Search for the cell housing the specified text and yield its (x, y) center coordinate. 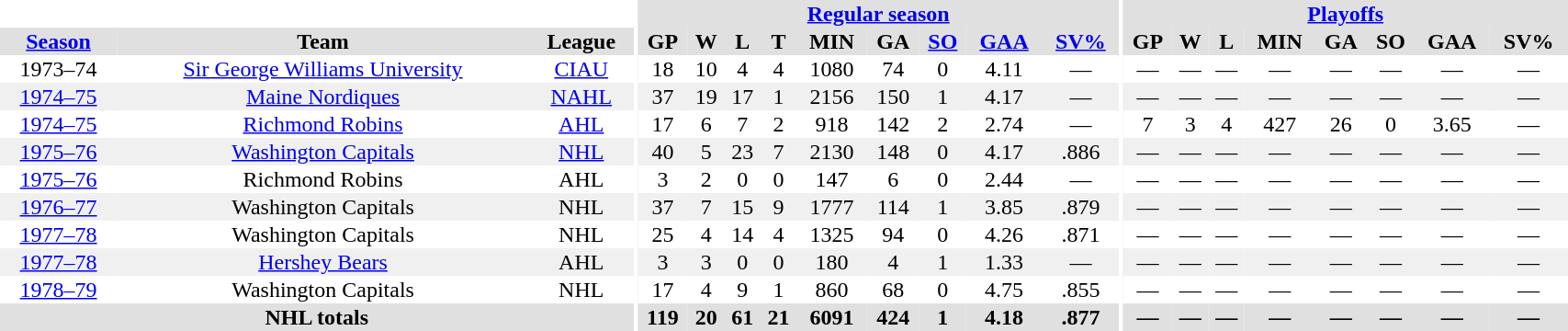
1325 (831, 234)
147 (831, 179)
68 (893, 290)
CIAU (581, 69)
918 (831, 124)
.855 (1080, 290)
2130 (831, 152)
Hershey Bears (323, 262)
Team (323, 41)
1973–74 (59, 69)
20 (705, 317)
3.65 (1452, 124)
Playoffs (1345, 14)
860 (831, 290)
427 (1280, 124)
21 (779, 317)
4.18 (1004, 317)
1976–77 (59, 207)
4.11 (1004, 69)
10 (705, 69)
40 (663, 152)
3.85 (1004, 207)
61 (742, 317)
NHL totals (317, 317)
23 (742, 152)
25 (663, 234)
150 (893, 97)
.877 (1080, 317)
94 (893, 234)
.879 (1080, 207)
1777 (831, 207)
Maine Nordiques (323, 97)
Sir George Williams University (323, 69)
18 (663, 69)
Season (59, 41)
League (581, 41)
6091 (831, 317)
19 (705, 97)
T (779, 41)
4.75 (1004, 290)
1.33 (1004, 262)
26 (1341, 124)
15 (742, 207)
14 (742, 234)
1080 (831, 69)
424 (893, 317)
.871 (1080, 234)
2.44 (1004, 179)
.886 (1080, 152)
Regular season (878, 14)
2.74 (1004, 124)
142 (893, 124)
1978–79 (59, 290)
148 (893, 152)
5 (705, 152)
119 (663, 317)
4.26 (1004, 234)
180 (831, 262)
2156 (831, 97)
114 (893, 207)
74 (893, 69)
NAHL (581, 97)
